Search for the cell housing the specified text and yield its (x, y) center coordinate. 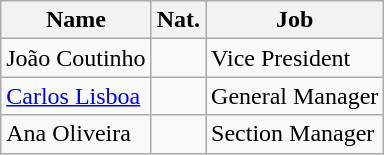
Job (295, 20)
Nat. (178, 20)
Section Manager (295, 134)
General Manager (295, 96)
Ana Oliveira (76, 134)
Name (76, 20)
Carlos Lisboa (76, 96)
João Coutinho (76, 58)
Vice President (295, 58)
